Pinpoint the cell where the given text exists, returning its (x, y) midpoint coordinate. 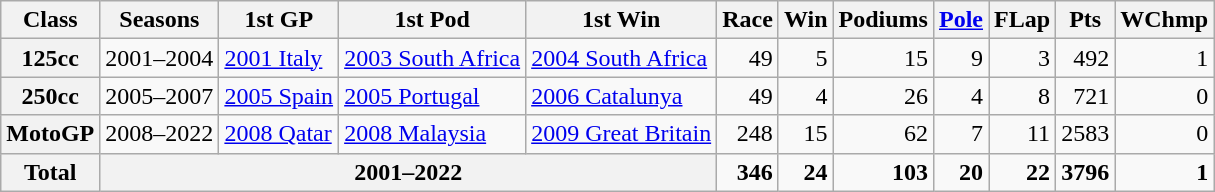
250cc (50, 96)
2005–2007 (160, 96)
Race (748, 20)
1st Win (622, 20)
8 (1022, 96)
Seasons (160, 20)
1st Pod (432, 20)
WChmp (1164, 20)
2006 Catalunya (622, 96)
125cc (50, 58)
3 (1022, 58)
20 (960, 172)
2001–2004 (160, 58)
721 (1086, 96)
Total (50, 172)
3796 (1086, 172)
2009 Great Britain (622, 134)
22 (1022, 172)
2003 South Africa (432, 58)
2008 Qatar (279, 134)
248 (748, 134)
MotoGP (50, 134)
2583 (1086, 134)
2005 Portugal (432, 96)
Podiums (883, 20)
1st GP (279, 20)
492 (1086, 58)
103 (883, 172)
Class (50, 20)
24 (806, 172)
7 (960, 134)
11 (1022, 134)
Win (806, 20)
5 (806, 58)
2008 Malaysia (432, 134)
2008–2022 (160, 134)
FLap (1022, 20)
9 (960, 58)
346 (748, 172)
2004 South Africa (622, 58)
26 (883, 96)
Pole (960, 20)
2005 Spain (279, 96)
2001 Italy (279, 58)
Pts (1086, 20)
62 (883, 134)
2001–2022 (408, 172)
